Identify which cell holds the provided text, then report its [X, Y] central coordinate. 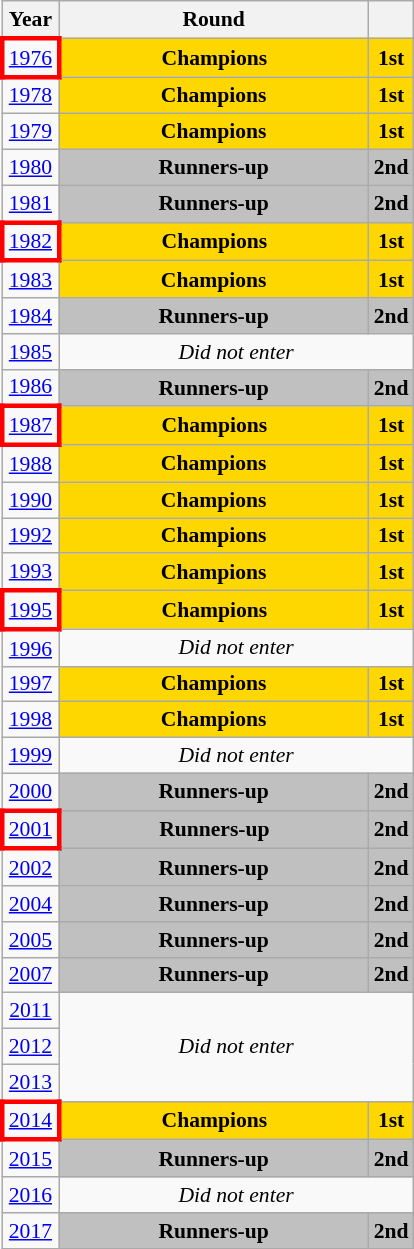
1997 [30, 684]
1995 [30, 610]
1983 [30, 280]
1990 [30, 500]
2011 [30, 1011]
1981 [30, 204]
1999 [30, 756]
1978 [30, 96]
1996 [30, 648]
1998 [30, 720]
1982 [30, 242]
1976 [30, 58]
2013 [30, 1082]
Year [30, 20]
2012 [30, 1047]
2002 [30, 868]
2015 [30, 1158]
1979 [30, 132]
1984 [30, 316]
Round [214, 20]
1985 [30, 352]
2004 [30, 904]
1992 [30, 536]
2005 [30, 940]
1980 [30, 168]
1986 [30, 388]
1988 [30, 464]
2016 [30, 1195]
2017 [30, 1231]
1993 [30, 572]
2014 [30, 1120]
2000 [30, 792]
2001 [30, 830]
2007 [30, 975]
1987 [30, 426]
